Return the [X, Y] coordinate for the center point of the cell that contains the specified text.  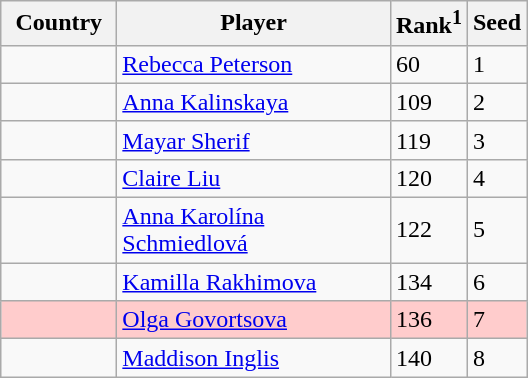
6 [496, 282]
60 [428, 64]
2 [496, 102]
119 [428, 140]
3 [496, 140]
Anna Kalinskaya [254, 102]
Rebecca Peterson [254, 64]
109 [428, 102]
1 [496, 64]
120 [428, 178]
Claire Liu [254, 178]
Olga Govortsova [254, 320]
122 [428, 230]
Maddison Inglis [254, 358]
Mayar Sherif [254, 140]
Rank1 [428, 24]
136 [428, 320]
Seed [496, 24]
7 [496, 320]
140 [428, 358]
Kamilla Rakhimova [254, 282]
8 [496, 358]
4 [496, 178]
Country [59, 24]
134 [428, 282]
5 [496, 230]
Anna Karolína Schmiedlová [254, 230]
Player [254, 24]
